Provide the (x, y) coordinate of the cell's center where the given text is located.  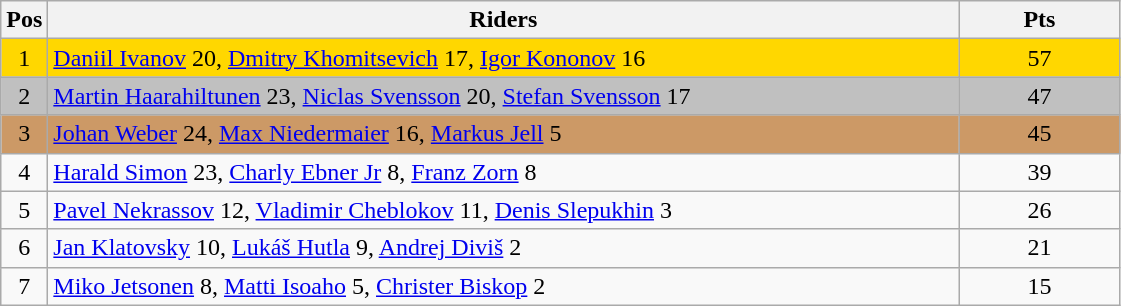
15 (1040, 286)
47 (1040, 96)
45 (1040, 134)
Miko Jetsonen 8, Matti Isoaho 5, Christer Biskop 2 (504, 286)
4 (24, 172)
Pos (24, 20)
Harald Simon 23, Charly Ebner Jr 8, Franz Zorn 8 (504, 172)
7 (24, 286)
57 (1040, 58)
Jan Klatovsky 10, Lukáš Hutla 9, Andrej Diviš 2 (504, 248)
6 (24, 248)
1 (24, 58)
Pavel Nekrassov 12, Vladimir Cheblokov 11, Denis Slepukhin 3 (504, 210)
39 (1040, 172)
2 (24, 96)
Martin Haarahiltunen 23, Niclas Svensson 20, Stefan Svensson 17 (504, 96)
Riders (504, 20)
5 (24, 210)
26 (1040, 210)
Johan Weber 24, Max Niedermaier 16, Markus Jell 5 (504, 134)
3 (24, 134)
Daniil Ivanov 20, Dmitry Khomitsevich 17, Igor Kononov 16 (504, 58)
21 (1040, 248)
Pts (1040, 20)
